Pinpoint the cell where the given text exists, returning its (X, Y) midpoint coordinate. 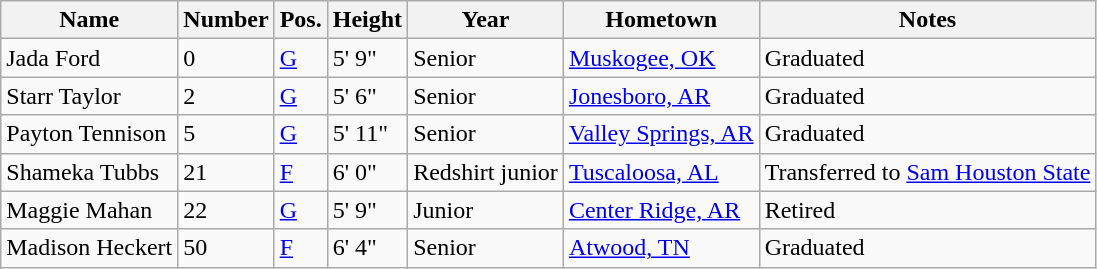
5' 6" (367, 96)
Number (226, 20)
Height (367, 20)
Transferred to Sam Houston State (928, 172)
Center Ridge, AR (661, 210)
5 (226, 134)
6' 4" (367, 248)
Jada Ford (90, 58)
Maggie Mahan (90, 210)
Year (486, 20)
50 (226, 248)
Pos. (300, 20)
Tuscaloosa, AL (661, 172)
Jonesboro, AR (661, 96)
0 (226, 58)
Notes (928, 20)
Madison Heckert (90, 248)
Junior (486, 210)
Atwood, TN (661, 248)
Name (90, 20)
Starr Taylor (90, 96)
2 (226, 96)
Payton Tennison (90, 134)
Hometown (661, 20)
Retired (928, 210)
5' 11" (367, 134)
Valley Springs, AR (661, 134)
Shameka Tubbs (90, 172)
22 (226, 210)
6' 0" (367, 172)
21 (226, 172)
Redshirt junior (486, 172)
Muskogee, OK (661, 58)
